Return the [x, y] coordinate for the center point of the cell that contains the specified text.  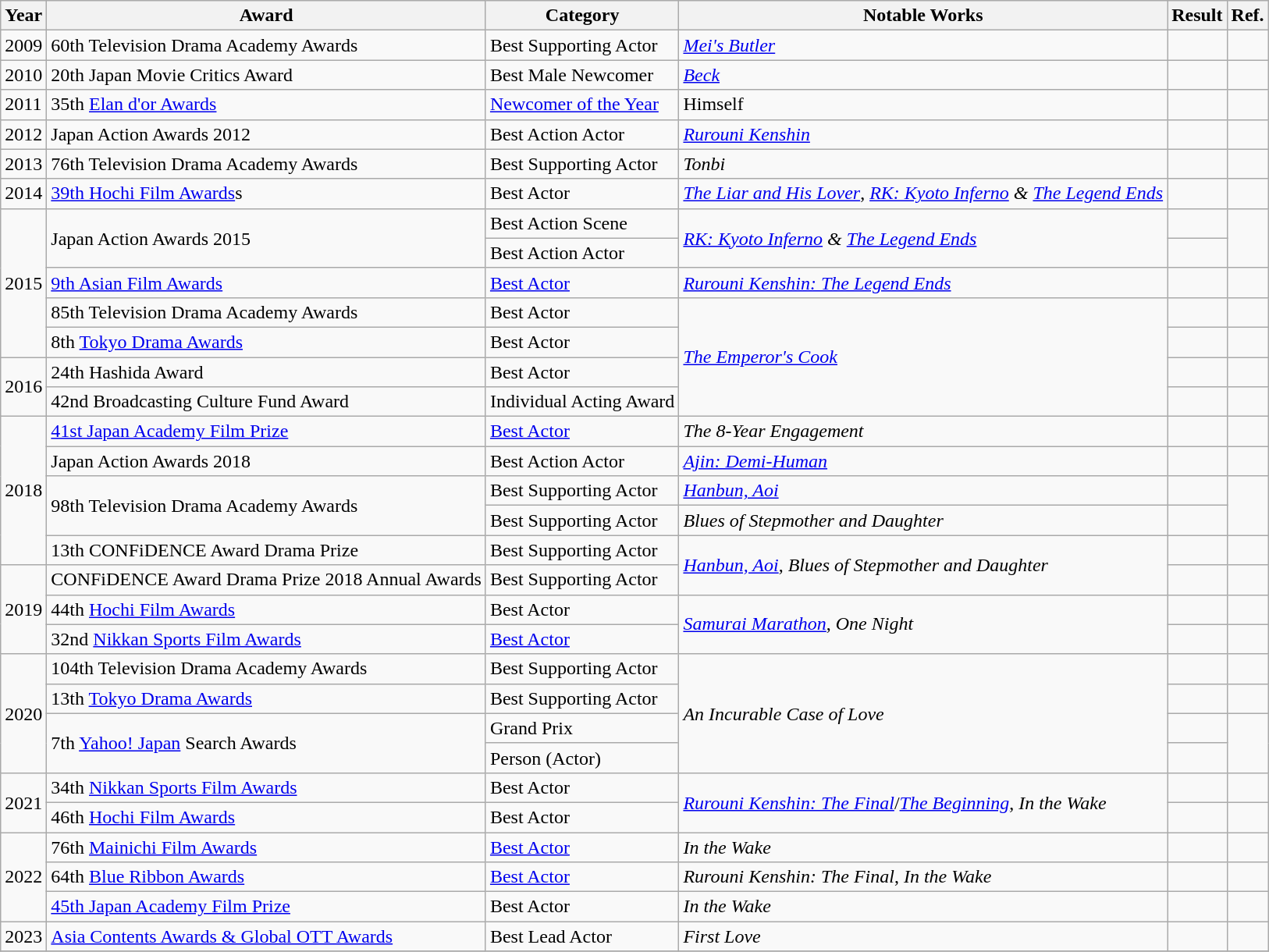
Award [267, 16]
First Love [923, 936]
20th Japan Movie Critics Award [267, 75]
Hanbun, Aoi, Blues of Stepmother and Daughter [923, 565]
Best Male Newcomer [582, 75]
Japan Action Awards 2018 [267, 461]
76th Television Drama Academy Awards [267, 164]
The Emperor's Cook [923, 357]
98th Television Drama Academy Awards [267, 506]
CONFiDENCE Award Drama Prize 2018 Annual Awards [267, 580]
Japan Action Awards 2012 [267, 134]
2014 [23, 194]
Result [1197, 16]
Rurouni Kenshin: The Final, In the Wake [923, 877]
An Incurable Case of Love [923, 713]
Ref. [1247, 16]
Asia Contents Awards & Global OTT Awards [267, 936]
8th Tokyo Drama Awards [267, 342]
RK: Kyoto Inferno & The Legend Ends [923, 238]
Newcomer of the Year [582, 105]
76th Mainichi Film Awards [267, 847]
2022 [23, 876]
2023 [23, 936]
2016 [23, 387]
Notable Works [923, 16]
Mei's Butler [923, 45]
7th Yahoo! Japan Search Awards [267, 743]
Individual Acting Award [582, 402]
2013 [23, 164]
Rurouni Kenshin: The Final/The Beginning, In the Wake [923, 802]
34th Nikkan Sports Film Awards [267, 787]
13th CONFiDENCE Award Drama Prize [267, 550]
2011 [23, 105]
2021 [23, 802]
104th Television Drama Academy Awards [267, 669]
2015 [23, 282]
41st Japan Academy Film Prize [267, 432]
2018 [23, 491]
44th Hochi Film Awards [267, 609]
85th Television Drama Academy Awards [267, 312]
Grand Prix [582, 728]
Blues of Stepmother and Daughter [923, 520]
2019 [23, 609]
Rurouni Kenshin: The Legend Ends [923, 282]
The Liar and His Lover, RK: Kyoto Inferno & The Legend Ends [923, 194]
2009 [23, 45]
24th Hashida Award [267, 372]
64th Blue Ribbon Awards [267, 877]
2012 [23, 134]
Tonbi [923, 164]
13th Tokyo Drama Awards [267, 698]
Beck [923, 75]
Japan Action Awards 2015 [267, 238]
45th Japan Academy Film Prize [267, 907]
The 8-Year Engagement [923, 432]
60th Television Drama Academy Awards [267, 45]
2010 [23, 75]
Year [23, 16]
9th Asian Film Awards [267, 282]
35th Elan d'or Awards [267, 105]
Best Action Scene [582, 223]
Category [582, 16]
42nd Broadcasting Culture Fund Award [267, 402]
Hanbun, Aoi [923, 491]
Best Lead Actor [582, 936]
46th Hochi Film Awards [267, 817]
32nd Nikkan Sports Film Awards [267, 639]
2020 [23, 713]
Rurouni Kenshin [923, 134]
Person (Actor) [582, 758]
Samurai Marathon, One Night [923, 624]
Ajin: Demi-Human [923, 461]
39th Hochi Film Awardss [267, 194]
Himself [923, 105]
